Extract the (x, y) coordinate from the center of the cell holding the provided text.  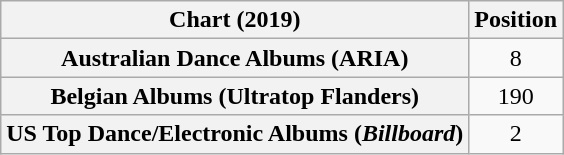
Position (516, 20)
190 (516, 96)
Belgian Albums (Ultratop Flanders) (235, 96)
2 (516, 134)
Australian Dance Albums (ARIA) (235, 58)
8 (516, 58)
Chart (2019) (235, 20)
US Top Dance/Electronic Albums (Billboard) (235, 134)
